For the text-containing cell, return its midpoint in (X, Y) coordinate format. 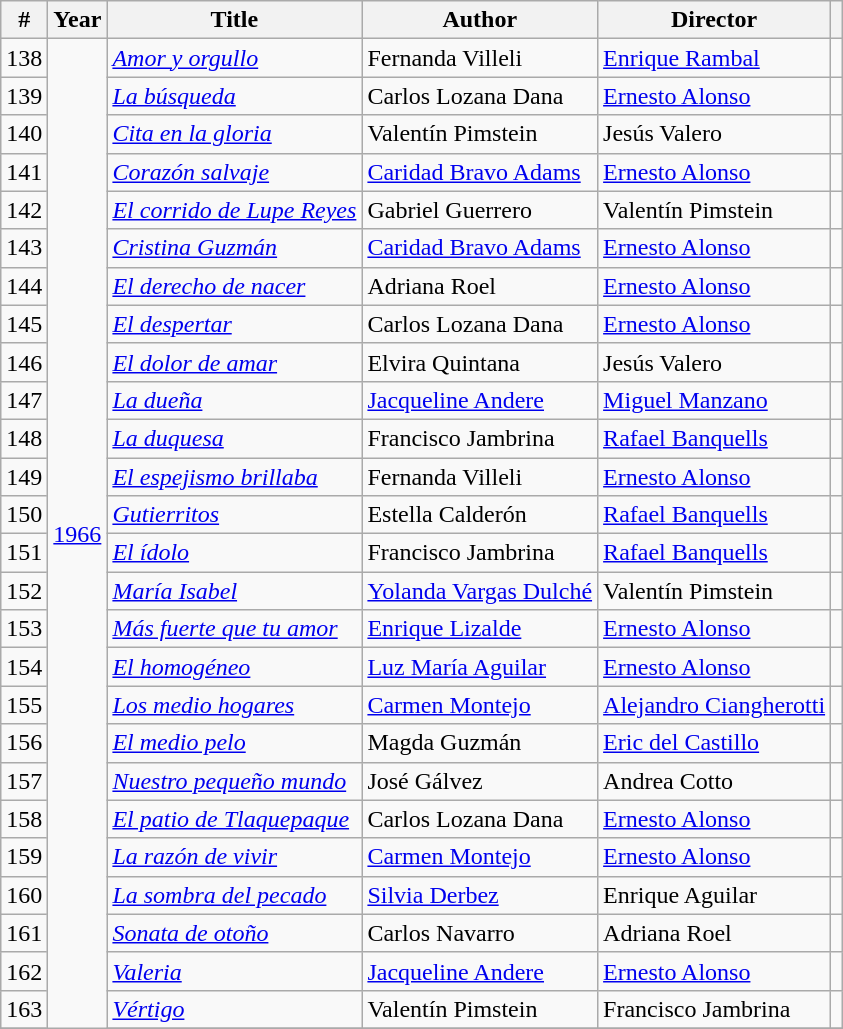
159 (24, 857)
156 (24, 743)
142 (24, 210)
Yolanda Vargas Dulché (480, 591)
# (24, 20)
Corazón salvaje (234, 172)
Year (78, 20)
Miguel Manzano (714, 400)
Cristina Guzmán (234, 248)
El corrido de Lupe Reyes (234, 210)
El ídolo (234, 553)
José Gálvez (480, 781)
Silvia Derbez (480, 895)
162 (24, 971)
Magda Guzmán (480, 743)
144 (24, 286)
141 (24, 172)
158 (24, 819)
El despertar (234, 324)
Amor y orgullo (234, 58)
Enrique Rambal (714, 58)
El dolor de amar (234, 362)
Carlos Navarro (480, 933)
155 (24, 705)
Eric del Castillo (714, 743)
Luz María Aguilar (480, 667)
Director (714, 20)
Vértigo (234, 1009)
Cita en la gloria (234, 134)
María Isabel (234, 591)
Enrique Aguilar (714, 895)
Gabriel Guerrero (480, 210)
El espejismo brillaba (234, 477)
El patio de Tlaquepaque (234, 819)
Gutierritos (234, 515)
139 (24, 96)
Más fuerte que tu amor (234, 629)
El medio pelo (234, 743)
140 (24, 134)
149 (24, 477)
154 (24, 667)
153 (24, 629)
El homogéneo (234, 667)
Elvira Quintana (480, 362)
147 (24, 400)
Valeria (234, 971)
Nuestro pequeño mundo (234, 781)
Alejandro Ciangherotti (714, 705)
138 (24, 58)
El derecho de nacer (234, 286)
143 (24, 248)
1966 (78, 534)
161 (24, 933)
151 (24, 553)
150 (24, 515)
157 (24, 781)
Sonata de otoño (234, 933)
La búsqueda (234, 96)
Estella Calderón (480, 515)
La razón de vivir (234, 857)
160 (24, 895)
Enrique Lizalde (480, 629)
La dueña (234, 400)
La duquesa (234, 438)
Andrea Cotto (714, 781)
146 (24, 362)
Los medio hogares (234, 705)
Title (234, 20)
Author (480, 20)
145 (24, 324)
La sombra del pecado (234, 895)
148 (24, 438)
163 (24, 1009)
152 (24, 591)
